Identify which cell holds the provided text, then report its (x, y) central coordinate. 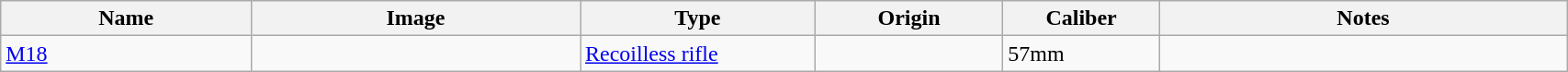
Type (698, 18)
Caliber (1081, 18)
Notes (1363, 18)
Name (127, 18)
57mm (1081, 54)
Recoilless rifle (698, 54)
Image (416, 18)
M18 (127, 54)
Origin (909, 18)
